Search for the cell housing the specified text and yield its [x, y] center coordinate. 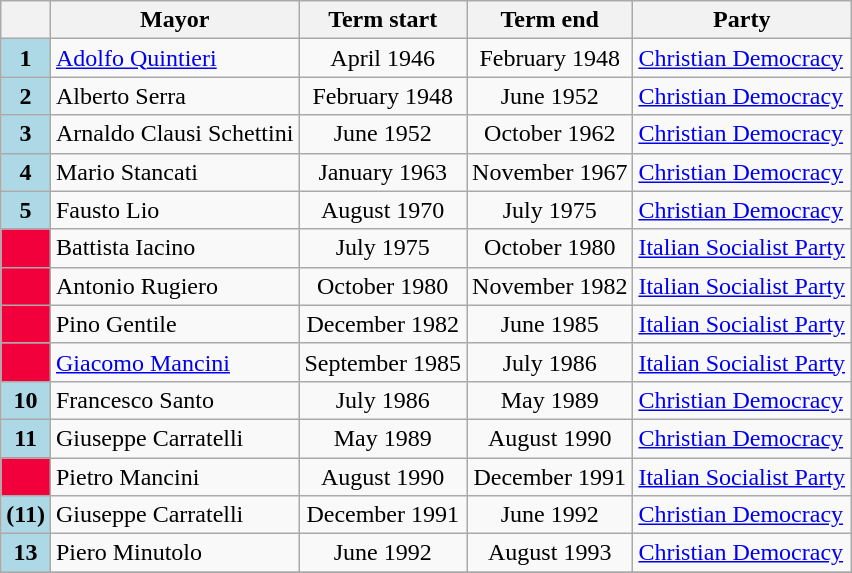
Term end [550, 20]
4 [26, 172]
10 [26, 400]
November 1982 [550, 286]
Giacomo Mancini [174, 362]
Alberto Serra [174, 96]
Pietro Mancini [174, 477]
January 1963 [383, 172]
Francesco Santo [174, 400]
Adolfo Quintieri [174, 58]
Mario Stancati [174, 172]
August 1970 [383, 210]
13 [26, 553]
11 [26, 438]
1 [26, 58]
Party [742, 20]
November 1967 [550, 172]
Pino Gentile [174, 324]
Term start [383, 20]
September 1985 [383, 362]
(11) [26, 515]
2 [26, 96]
5 [26, 210]
April 1946 [383, 58]
June 1985 [550, 324]
October 1962 [550, 134]
Antonio Rugiero [174, 286]
Fausto Lio [174, 210]
Battista Iacino [174, 248]
3 [26, 134]
August 1993 [550, 553]
Arnaldo Clausi Schettini [174, 134]
December 1982 [383, 324]
Piero Minutolo [174, 553]
Mayor [174, 20]
